Return the [X, Y] coordinate for the center point of the cell that contains the specified text.  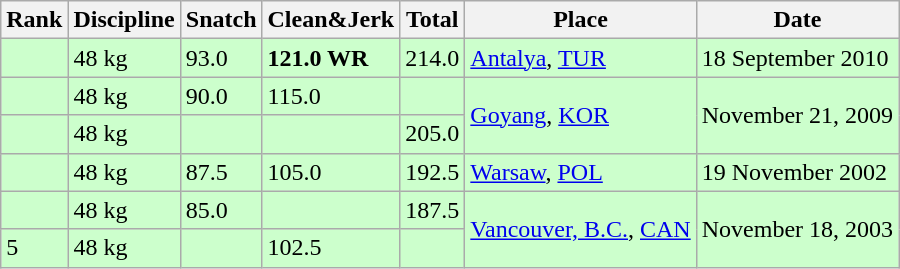
Rank [34, 20]
18 September 2010 [797, 58]
121.0 WR [331, 58]
Vancouver, B.C., CAN [580, 229]
187.5 [432, 210]
192.5 [432, 172]
Goyang, KOR [580, 115]
November 21, 2009 [797, 115]
105.0 [331, 172]
87.5 [221, 172]
Snatch [221, 20]
Date [797, 20]
90.0 [221, 96]
102.5 [331, 248]
Discipline [124, 20]
Clean&Jerk [331, 20]
205.0 [432, 134]
85.0 [221, 210]
214.0 [432, 58]
Place [580, 20]
Total [432, 20]
115.0 [331, 96]
Antalya, TUR [580, 58]
5 [34, 248]
19 November 2002 [797, 172]
Warsaw, POL [580, 172]
November 18, 2003 [797, 229]
93.0 [221, 58]
